Detect which cell encompasses the target text, then output its [x, y] center coordinate. 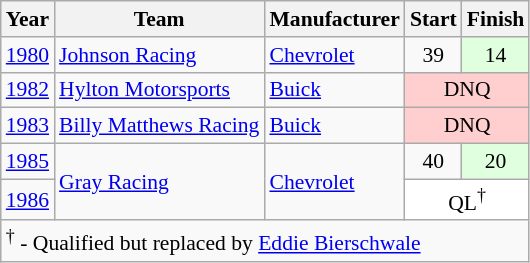
1980 [28, 55]
† - Qualified but replaced by Eddie Bierschwale [266, 242]
1986 [28, 200]
Start [434, 19]
Johnson Racing [159, 55]
40 [434, 162]
39 [434, 55]
Team [159, 19]
Gray Racing [159, 182]
Year [28, 19]
14 [496, 55]
Billy Matthews Racing [159, 126]
1982 [28, 90]
1983 [28, 126]
Finish [496, 19]
20 [496, 162]
QL† [468, 200]
Manufacturer [334, 19]
1985 [28, 162]
Hylton Motorsports [159, 90]
